Detect which cell encompasses the target text, then output its (X, Y) center coordinate. 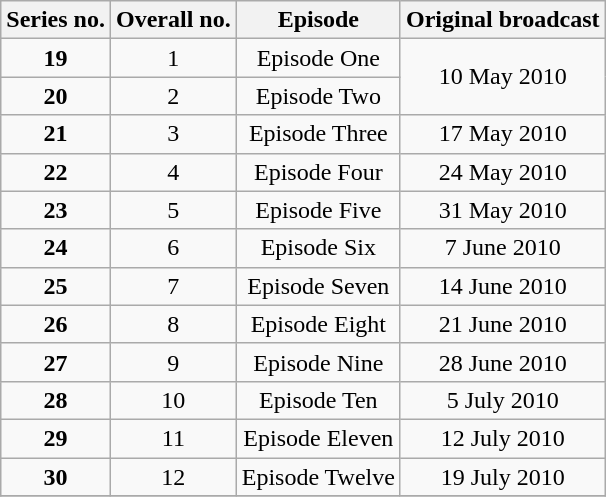
14 June 2010 (502, 286)
9 (173, 362)
Overall no. (173, 20)
31 May 2010 (502, 210)
20 (56, 96)
8 (173, 324)
29 (56, 438)
Episode Four (318, 172)
5 July 2010 (502, 400)
19 July 2010 (502, 477)
4 (173, 172)
Episode Ten (318, 400)
21 June 2010 (502, 324)
Episode Seven (318, 286)
7 June 2010 (502, 248)
Episode Eleven (318, 438)
Episode Two (318, 96)
1 (173, 58)
23 (56, 210)
28 June 2010 (502, 362)
Episode Nine (318, 362)
25 (56, 286)
Episode Twelve (318, 477)
27 (56, 362)
19 (56, 58)
6 (173, 248)
Episode Three (318, 134)
12 July 2010 (502, 438)
21 (56, 134)
22 (56, 172)
11 (173, 438)
2 (173, 96)
24 (56, 248)
12 (173, 477)
Episode Six (318, 248)
30 (56, 477)
28 (56, 400)
Episode (318, 20)
10 May 2010 (502, 77)
26 (56, 324)
Original broadcast (502, 20)
5 (173, 210)
24 May 2010 (502, 172)
Episode Eight (318, 324)
10 (173, 400)
Series no. (56, 20)
7 (173, 286)
Episode One (318, 58)
3 (173, 134)
Episode Five (318, 210)
17 May 2010 (502, 134)
